Scan for the cell matching the given text and deliver its (X, Y) coordinate at center. 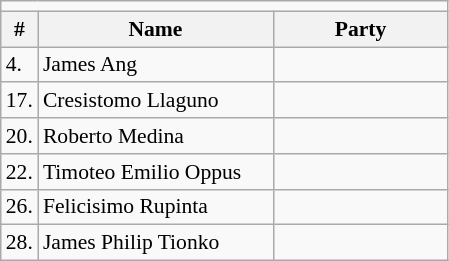
17. (20, 101)
22. (20, 172)
# (20, 29)
28. (20, 243)
Cresistomo Llaguno (156, 101)
Felicisimo Rupinta (156, 207)
James Ang (156, 65)
20. (20, 136)
Timoteo Emilio Oppus (156, 172)
Roberto Medina (156, 136)
James Philip Tionko (156, 243)
26. (20, 207)
Name (156, 29)
4. (20, 65)
Party (360, 29)
